Capture the cell that displays the provided text and extract its (X, Y) central coordinate. 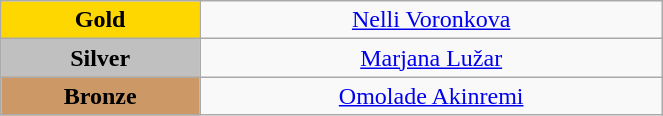
Gold (100, 20)
Omolade Akinremi (432, 96)
Bronze (100, 96)
Marjana Lužar (432, 58)
Silver (100, 58)
Nelli Voronkova (432, 20)
